Pinpoint the cell where the given text exists, returning its [x, y] midpoint coordinate. 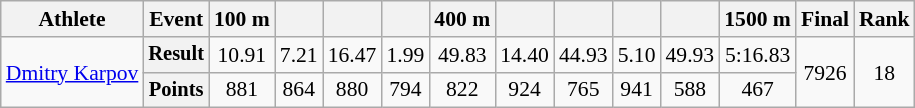
44.93 [584, 55]
924 [524, 90]
765 [584, 90]
588 [690, 90]
794 [405, 90]
49.83 [462, 55]
400 m [462, 19]
14.40 [524, 55]
881 [242, 90]
941 [637, 90]
100 m [242, 19]
7.21 [299, 55]
5.10 [637, 55]
1500 m [758, 19]
Final [825, 19]
Dmitry Karpov [72, 72]
880 [352, 90]
864 [299, 90]
1.99 [405, 55]
467 [758, 90]
10.91 [242, 55]
822 [462, 90]
7926 [825, 72]
Points [176, 90]
Rank [884, 19]
16.47 [352, 55]
Result [176, 55]
Athlete [72, 19]
Event [176, 19]
5:16.83 [758, 55]
18 [884, 72]
49.93 [690, 55]
